Determine the (x, y) coordinate at the center of the cell enclosing the given text.  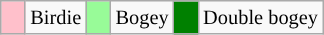
Birdie (56, 17)
Bogey (142, 17)
Double bogey (260, 17)
